Output the [x, y] coordinate of the center of the cell containing the given text.  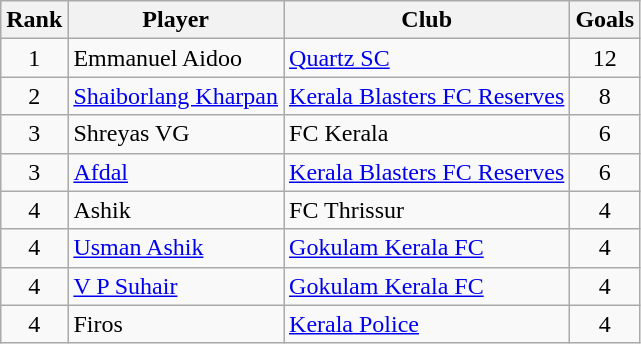
1 [34, 58]
Kerala Police [427, 324]
Firos [176, 324]
12 [605, 58]
FC Kerala [427, 134]
Player [176, 20]
Quartz SC [427, 58]
Afdal [176, 172]
Usman Ashik [176, 248]
Goals [605, 20]
Rank [34, 20]
Shreyas VG [176, 134]
8 [605, 96]
Ashik [176, 210]
V P Suhair [176, 286]
FC Thrissur [427, 210]
2 [34, 96]
Shaiborlang Kharpan [176, 96]
Emmanuel Aidoo [176, 58]
Club [427, 20]
